Detect which cell encompasses the target text, then output its (x, y) center coordinate. 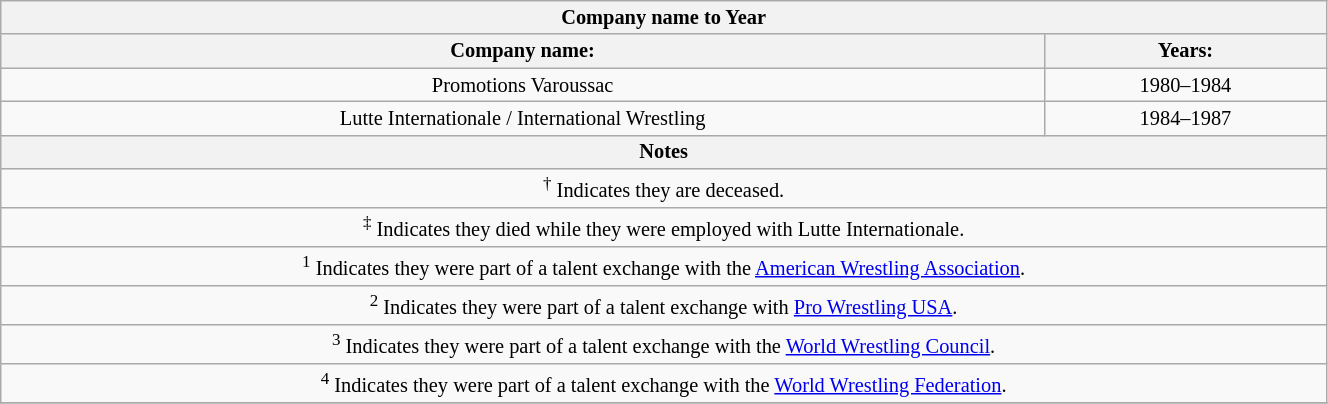
Years: (1185, 51)
1984–1987 (1185, 118)
Lutte Internationale / International Wrestling (523, 118)
‡ Indicates they died while they were employed with Lutte Internationale. (664, 228)
Promotions Varoussac (523, 85)
Notes (664, 152)
3 Indicates they were part of a talent exchange with the World Wrestling Council. (664, 344)
1980–1984 (1185, 85)
† Indicates they are deceased. (664, 188)
2 Indicates they were part of a talent exchange with Pro Wrestling USA. (664, 304)
Company name to Year (664, 17)
Company name: (523, 51)
4 Indicates they were part of a talent exchange with the World Wrestling Federation. (664, 382)
1 Indicates they were part of a talent exchange with the American Wrestling Association. (664, 266)
